Detect which cell encompasses the target text, then output its (x, y) center coordinate. 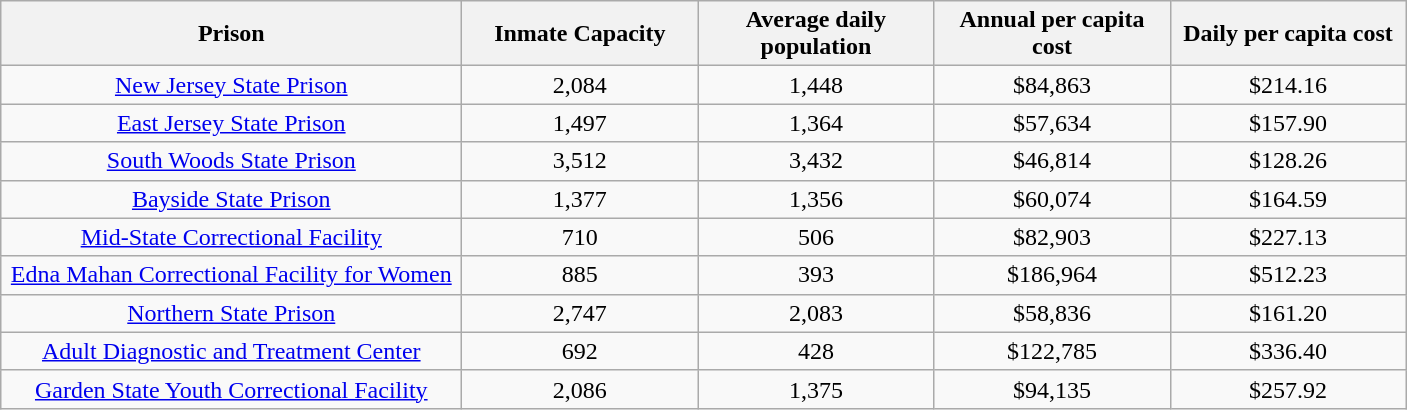
Adult Diagnostic and Treatment Center (232, 351)
Annual per capita cost (1052, 34)
$164.59 (1288, 199)
2,083 (816, 313)
1,364 (816, 123)
506 (816, 237)
$58,836 (1052, 313)
710 (580, 237)
East Jersey State Prison (232, 123)
1,448 (816, 85)
Daily per capita cost (1288, 34)
Average daily population (816, 34)
$336.40 (1288, 351)
Edna Mahan Correctional Facility for Women (232, 275)
1,375 (816, 389)
2,084 (580, 85)
393 (816, 275)
Prison (232, 34)
$57,634 (1052, 123)
$157.90 (1288, 123)
South Woods State Prison (232, 161)
$84,863 (1052, 85)
$46,814 (1052, 161)
Bayside State Prison (232, 199)
$214.16 (1288, 85)
Garden State Youth Correctional Facility (232, 389)
Mid-State Correctional Facility (232, 237)
1,356 (816, 199)
$512.23 (1288, 275)
2,747 (580, 313)
1,497 (580, 123)
$94,135 (1052, 389)
$82,903 (1052, 237)
428 (816, 351)
$257.92 (1288, 389)
$60,074 (1052, 199)
3,432 (816, 161)
$122,785 (1052, 351)
692 (580, 351)
$128.26 (1288, 161)
$186,964 (1052, 275)
$227.13 (1288, 237)
New Jersey State Prison (232, 85)
$161.20 (1288, 313)
3,512 (580, 161)
Northern State Prison (232, 313)
1,377 (580, 199)
885 (580, 275)
Inmate Capacity (580, 34)
2,086 (580, 389)
